Identify which cell holds the provided text, then report its [x, y] central coordinate. 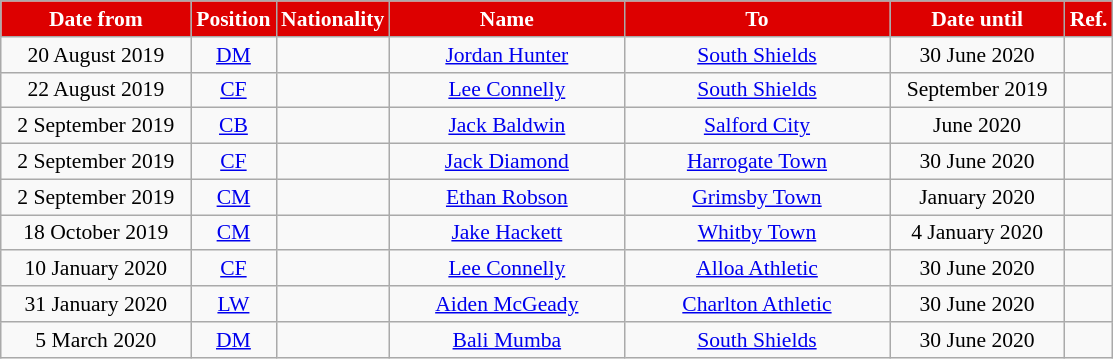
Position [234, 19]
5 March 2020 [96, 340]
Jack Baldwin [506, 126]
Jake Hackett [506, 233]
June 2020 [978, 126]
Nationality [332, 19]
Jack Diamond [506, 162]
To [756, 19]
Name [506, 19]
Ref. [1089, 19]
Bali Mumba [506, 340]
Alloa Athletic [756, 269]
LW [234, 304]
January 2020 [978, 197]
18 October 2019 [96, 233]
Jordan Hunter [506, 55]
Aiden McGeady [506, 304]
CB [234, 126]
Whitby Town [756, 233]
Harrogate Town [756, 162]
20 August 2019 [96, 55]
4 January 2020 [978, 233]
Grimsby Town [756, 197]
10 January 2020 [96, 269]
Date until [978, 19]
31 January 2020 [96, 304]
Charlton Athletic [756, 304]
Date from [96, 19]
22 August 2019 [96, 90]
Ethan Robson [506, 197]
Salford City [756, 126]
September 2019 [978, 90]
